Output the (X, Y) coordinate of the center of the cell containing the given text.  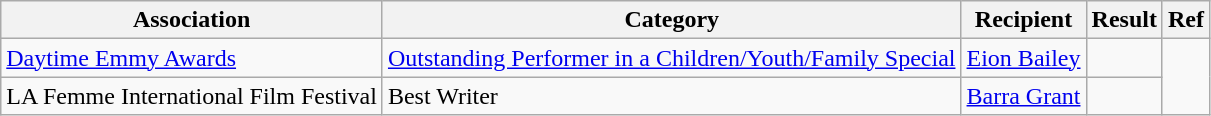
Ref (1186, 20)
Outstanding Performer in a Children/Youth/Family Special (672, 58)
Association (192, 20)
Category (672, 20)
Eion Bailey (1024, 58)
LA Femme International Film Festival (192, 96)
Daytime Emmy Awards (192, 58)
Result (1124, 20)
Barra Grant (1024, 96)
Recipient (1024, 20)
Best Writer (672, 96)
